Identify which cell holds the provided text, then report its [X, Y] central coordinate. 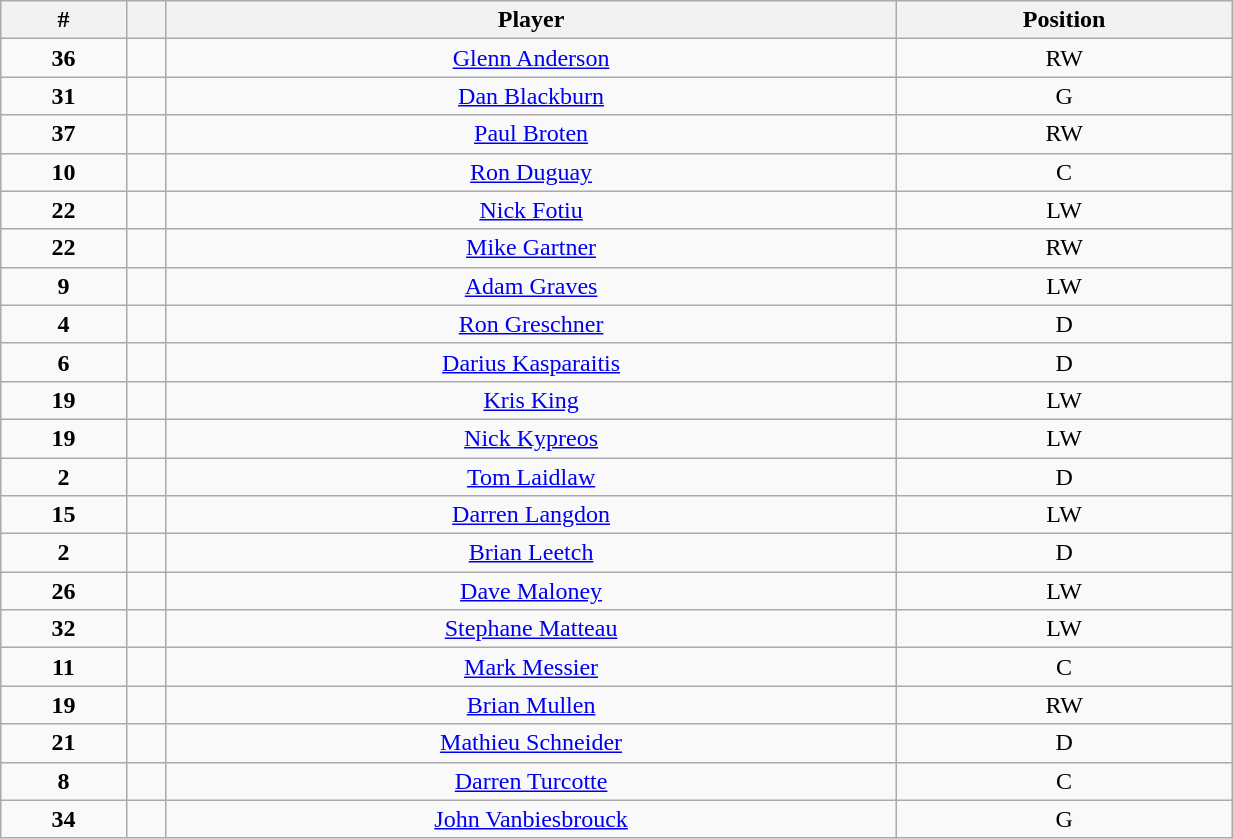
Nick Kypreos [532, 438]
Paul Broten [532, 134]
John Vanbiesbrouck [532, 819]
Darius Kasparaitis [532, 362]
Ron Greschner [532, 324]
Nick Fotiu [532, 210]
Darren Turcotte [532, 781]
Position [1064, 20]
Adam Graves [532, 286]
21 [64, 743]
Mark Messier [532, 667]
10 [64, 172]
Tom Laidlaw [532, 477]
Kris King [532, 400]
Ron Duguay [532, 172]
8 [64, 781]
6 [64, 362]
# [64, 20]
37 [64, 134]
34 [64, 819]
9 [64, 286]
Dave Maloney [532, 591]
Darren Langdon [532, 515]
Glenn Anderson [532, 58]
26 [64, 591]
Brian Leetch [532, 553]
Dan Blackburn [532, 96]
31 [64, 96]
11 [64, 667]
Brian Mullen [532, 705]
4 [64, 324]
Player [532, 20]
Stephane Matteau [532, 629]
32 [64, 629]
15 [64, 515]
36 [64, 58]
Mathieu Schneider [532, 743]
Mike Gartner [532, 248]
